Provide the (X, Y) coordinate of the cell's center where the given text is located.  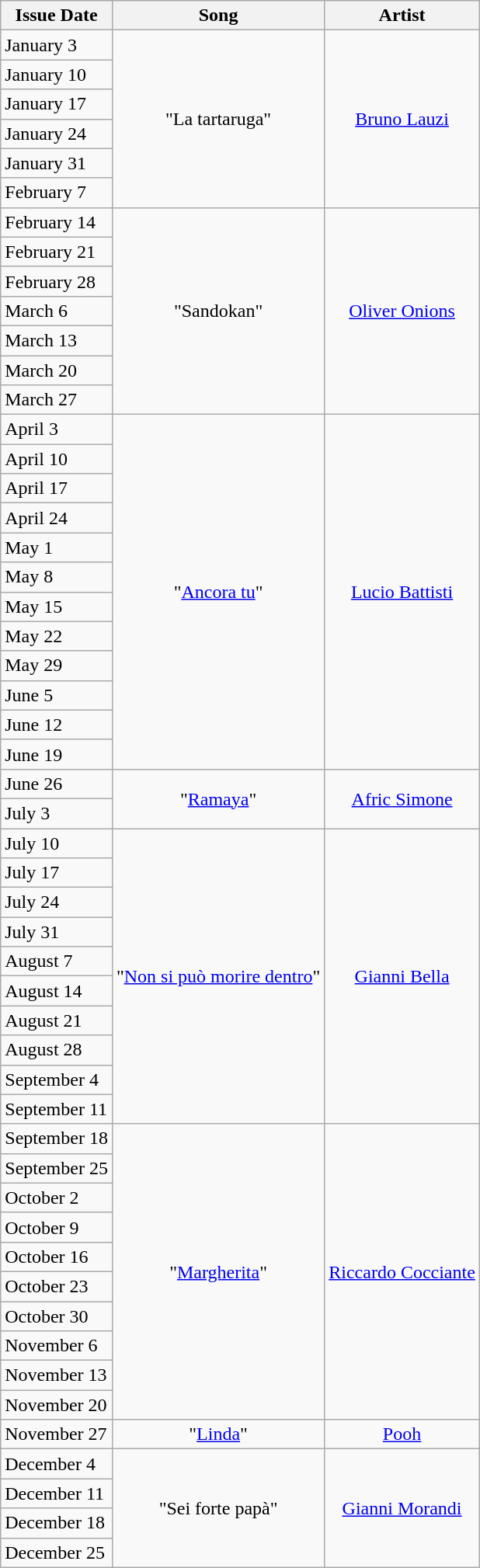
Gianni Morandi (402, 1508)
"Ancora tu" (217, 592)
October 30 (57, 1316)
September 25 (57, 1168)
October 9 (57, 1227)
November 6 (57, 1346)
December 11 (57, 1493)
Lucio Battisti (402, 592)
June 5 (57, 695)
March 13 (57, 340)
Riccardo Cocciante (402, 1272)
July 10 (57, 843)
July 3 (57, 813)
March 20 (57, 370)
May 1 (57, 548)
August 14 (57, 991)
November 13 (57, 1375)
Artist (402, 16)
"Linda" (217, 1434)
May 29 (57, 666)
September 11 (57, 1109)
May 22 (57, 636)
November 20 (57, 1405)
May 8 (57, 577)
December 25 (57, 1552)
April 10 (57, 459)
January 17 (57, 104)
November 27 (57, 1434)
February 28 (57, 281)
December 18 (57, 1523)
January 3 (57, 45)
April 17 (57, 488)
"Sandokan" (217, 311)
April 24 (57, 518)
March 6 (57, 311)
July 31 (57, 932)
Afric Simone (402, 798)
June 12 (57, 725)
January 24 (57, 134)
Gianni Bella (402, 975)
October 2 (57, 1198)
"Ramaya" (217, 798)
October 23 (57, 1286)
August 28 (57, 1050)
Oliver Onions (402, 311)
October 16 (57, 1257)
December 4 (57, 1464)
August 21 (57, 1020)
Issue Date (57, 16)
March 27 (57, 400)
"Margherita" (217, 1272)
February 7 (57, 193)
January 10 (57, 75)
April 3 (57, 429)
August 7 (57, 961)
July 17 (57, 873)
"Non si può morire dentro" (217, 975)
June 19 (57, 754)
June 26 (57, 784)
Bruno Lauzi (402, 119)
September 4 (57, 1080)
Song (217, 16)
"La tartaruga" (217, 119)
May 15 (57, 607)
Pooh (402, 1434)
September 18 (57, 1139)
January 31 (57, 163)
July 24 (57, 902)
February 21 (57, 252)
"Sei forte papà" (217, 1508)
February 14 (57, 222)
